For the text-containing cell, return its midpoint in [x, y] coordinate format. 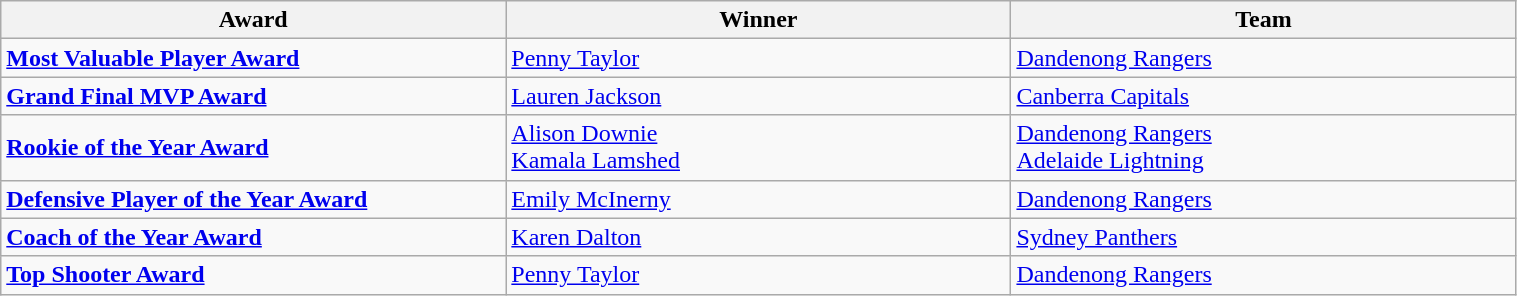
Team [1264, 20]
Rookie of the Year Award [254, 148]
Most Valuable Player Award [254, 58]
Dandenong RangersAdelaide Lightning [1264, 148]
Top Shooter Award [254, 275]
Sydney Panthers [1264, 237]
Coach of the Year Award [254, 237]
Canberra Capitals [1264, 96]
Alison DownieKamala Lamshed [758, 148]
Emily McInerny [758, 199]
Defensive Player of the Year Award [254, 199]
Lauren Jackson [758, 96]
Winner [758, 20]
Grand Final MVP Award [254, 96]
Karen Dalton [758, 237]
Award [254, 20]
